Search for the cell housing the specified text and yield its (X, Y) center coordinate. 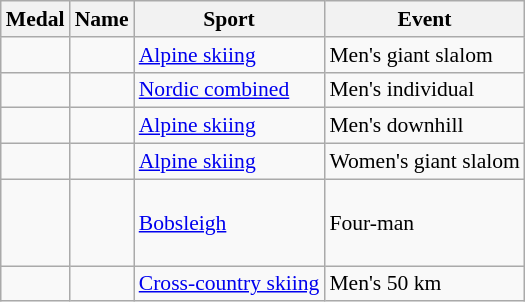
Women's giant slalom (424, 162)
Men's downhill (424, 126)
Medal (36, 19)
Nordic combined (230, 90)
Name (102, 19)
Sport (230, 19)
Men's individual (424, 90)
Men's giant slalom (424, 55)
Event (424, 19)
Cross-country skiing (230, 284)
Bobsleigh (230, 222)
Men's 50 km (424, 284)
Four-man (424, 222)
